Output the [x, y] coordinate of the center of the cell containing the given text.  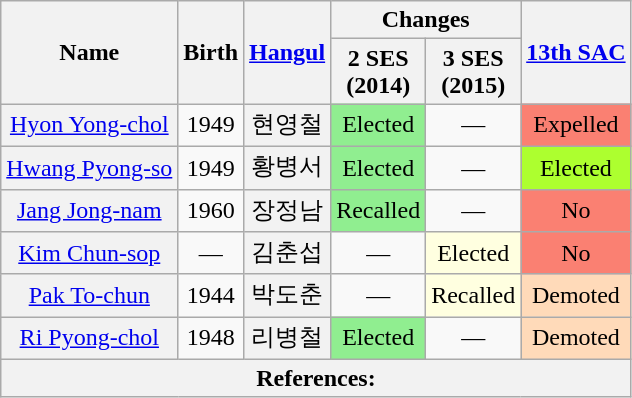
박도춘 [288, 296]
Ri Pyong-chol [90, 338]
리병철 [288, 338]
김춘섭 [288, 254]
2 SES(2014) [378, 72]
1948 [211, 338]
장정남 [288, 210]
현영철 [288, 126]
황병서 [288, 168]
Name [90, 52]
1960 [211, 210]
13th SAC [576, 52]
Expelled [576, 126]
Kim Chun-sop [90, 254]
References: [316, 378]
Jang Jong-nam [90, 210]
1944 [211, 296]
Hyon Yong-chol [90, 126]
Birth [211, 52]
Hwang Pyong-so [90, 168]
Changes [426, 20]
Hangul [288, 52]
Pak To-chun [90, 296]
3 SES(2015) [474, 72]
